Scan for the cell matching the given text and deliver its (X, Y) coordinate at center. 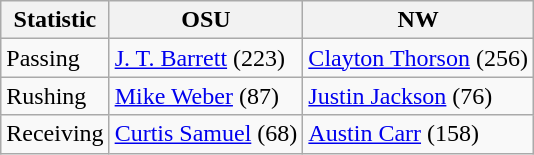
Statistic (55, 20)
Receiving (55, 134)
Passing (55, 58)
OSU (206, 20)
NW (418, 20)
Mike Weber (87) (206, 96)
Rushing (55, 96)
Austin Carr (158) (418, 134)
J. T. Barrett (223) (206, 58)
Curtis Samuel (68) (206, 134)
Clayton Thorson (256) (418, 58)
Justin Jackson (76) (418, 96)
